For the text-containing cell, return its midpoint in (X, Y) coordinate format. 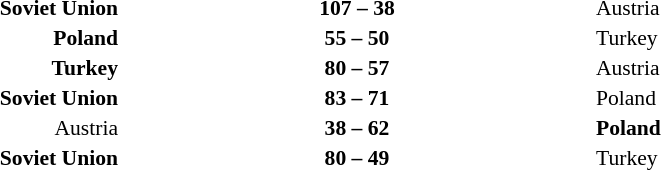
38 – 62 (357, 128)
80 – 57 (357, 68)
83 – 71 (357, 98)
55 – 50 (357, 38)
